Detect which cell encompasses the target text, then output its [x, y] center coordinate. 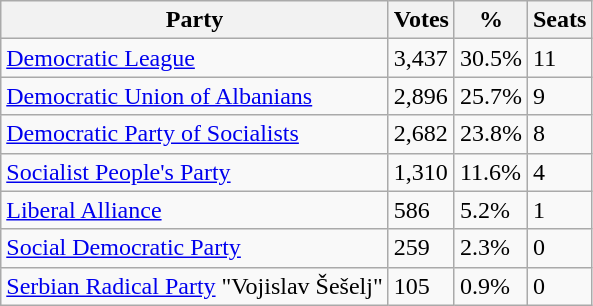
3,437 [421, 58]
1 [559, 210]
% [490, 20]
259 [421, 248]
5.2% [490, 210]
8 [559, 134]
Liberal Alliance [194, 210]
Votes [421, 20]
586 [421, 210]
11.6% [490, 172]
Democratic League [194, 58]
Seats [559, 20]
Democratic Union of Albanians [194, 96]
Party [194, 20]
11 [559, 58]
2,896 [421, 96]
2.3% [490, 248]
0.9% [490, 286]
2,682 [421, 134]
Serbian Radical Party "Vojislav Šešelj" [194, 286]
Democratic Party of Socialists [194, 134]
105 [421, 286]
1,310 [421, 172]
Socialist People's Party [194, 172]
30.5% [490, 58]
23.8% [490, 134]
Social Democratic Party [194, 248]
25.7% [490, 96]
4 [559, 172]
9 [559, 96]
